Output the (X, Y) coordinate of the center of the cell containing the given text.  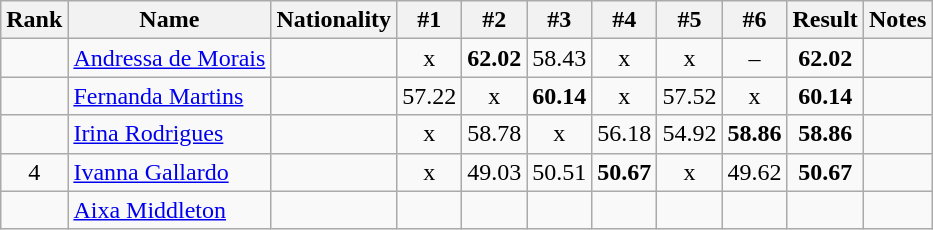
#3 (560, 20)
54.92 (690, 134)
56.18 (624, 134)
Name (170, 20)
49.03 (494, 172)
#2 (494, 20)
Irina Rodrigues (170, 134)
Rank (34, 20)
Aixa Middleton (170, 210)
Result (825, 20)
Fernanda Martins (170, 96)
Nationality (334, 20)
58.43 (560, 58)
50.51 (560, 172)
58.78 (494, 134)
#5 (690, 20)
#4 (624, 20)
49.62 (754, 172)
#6 (754, 20)
Notes (897, 20)
4 (34, 172)
57.22 (430, 96)
#1 (430, 20)
57.52 (690, 96)
Ivanna Gallardo (170, 172)
– (754, 58)
Andressa de Morais (170, 58)
